Determine the (X, Y) coordinate at the center of the cell enclosing the given text.  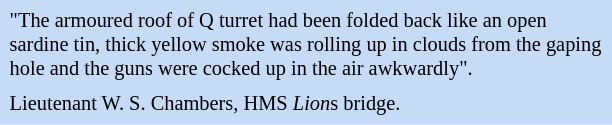
Lieutenant W. S. Chambers, HMS Lions bridge. (306, 104)
